Return (x, y) of the center of cell containing provided text 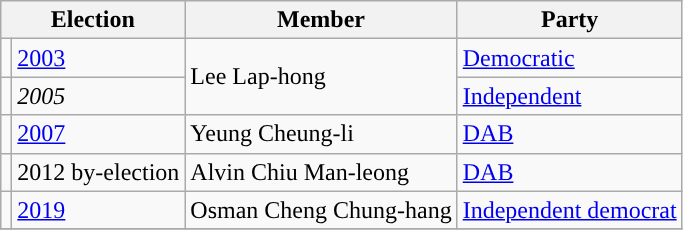
Independent (570, 96)
Independent democrat (570, 210)
2019 (98, 210)
2012 by-election (98, 172)
Osman Cheng Chung-hang (321, 210)
2003 (98, 58)
Election (93, 20)
Democratic (570, 58)
Party (570, 20)
2007 (98, 134)
Lee Lap-hong (321, 77)
Member (321, 20)
Alvin Chiu Man-leong (321, 172)
2005 (98, 96)
Yeung Cheung-li (321, 134)
